Return (x, y) of the center of cell containing provided text 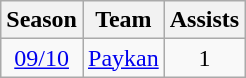
Assists (204, 20)
09/10 (42, 58)
Team (123, 20)
1 (204, 58)
Paykan (123, 58)
Season (42, 20)
